Provide the [X, Y] coordinate of the cell's center where the given text is located.  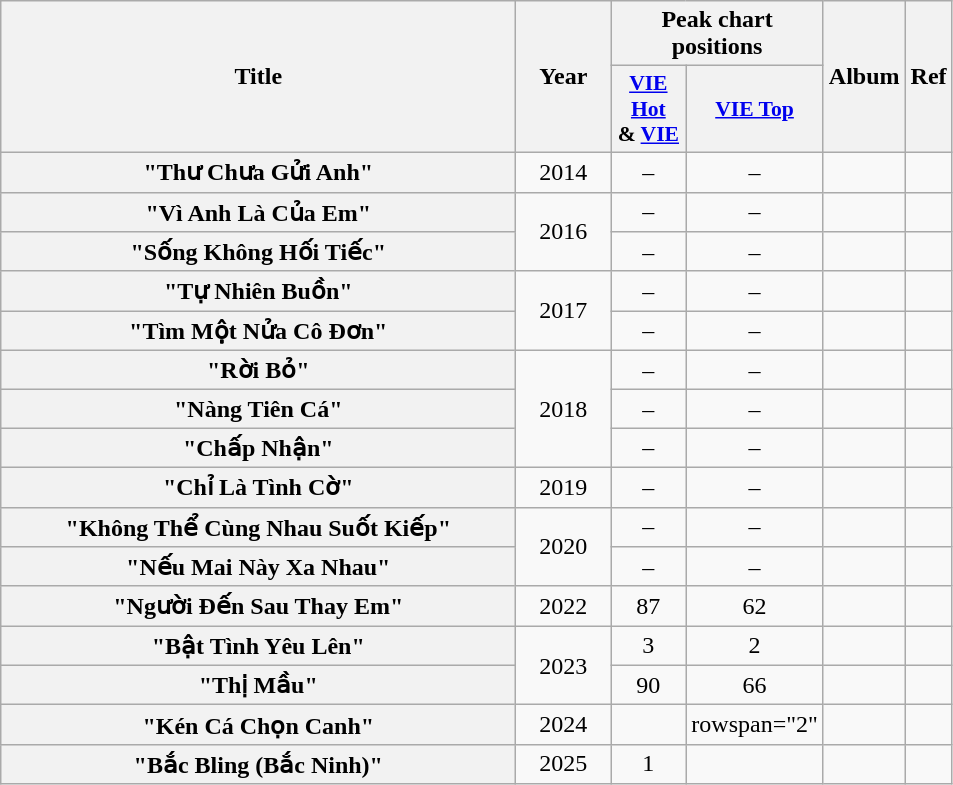
62 [755, 606]
2 [755, 646]
2014 [564, 172]
"Chấp Nhận" [258, 448]
Title [258, 77]
"Vì Anh Là Của Em" [258, 212]
2016 [564, 232]
"Thị Mầu" [258, 685]
66 [755, 685]
2023 [564, 666]
"Rời Bỏ" [258, 370]
"Bắc Bling (Bắc Ninh)" [258, 764]
VIE Top [755, 110]
"Thư Chưa Gửi Anh" [258, 172]
90 [648, 685]
2018 [564, 408]
"Nếu Mai Này Xa Nhau" [258, 567]
"Bật Tình Yêu Lên" [258, 646]
"Không Thể Cùng Nhau Suốt Kiếp" [258, 527]
"Sống Không Hối Tiếc" [258, 252]
2017 [564, 310]
2022 [564, 606]
"Chỉ Là Tình Cờ" [258, 487]
87 [648, 606]
"Nàng Tiên Cá" [258, 409]
VIE Hot& VIE [648, 110]
2025 [564, 764]
2020 [564, 546]
1 [648, 764]
rowspan="2" [755, 725]
"Kén Cá Chọn Canh" [258, 725]
Year [564, 77]
"Tìm Một Nửa Cô Đơn" [258, 331]
"Tự Nhiên Buồn" [258, 291]
3 [648, 646]
2019 [564, 487]
Ref [928, 77]
Album [864, 77]
2024 [564, 725]
Peak chart positions [717, 34]
"Người Đến Sau Thay Em" [258, 606]
